Scan for the cell matching the given text and deliver its (X, Y) coordinate at center. 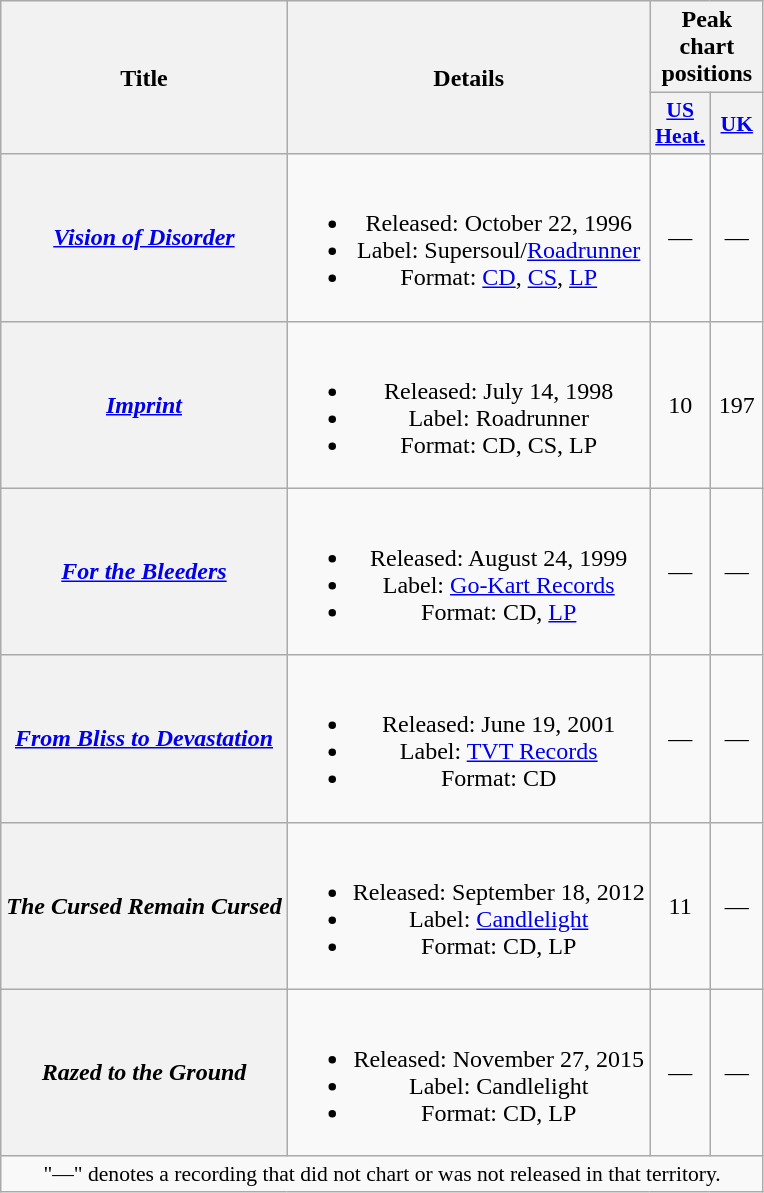
Released: October 22, 1996Label: Supersoul/RoadrunnerFormat: CD, CS, LP (468, 238)
Peak chart positions (706, 47)
Details (468, 78)
From Bliss to Devastation (144, 738)
Imprint (144, 404)
Released: August 24, 1999Label: Go-Kart RecordsFormat: CD, LP (468, 572)
Released: July 14, 1998Label: RoadrunnerFormat: CD, CS, LP (468, 404)
Released: November 27, 2015Label: CandlelightFormat: CD, LP (468, 1072)
197 (736, 404)
Vision of Disorder (144, 238)
Title (144, 78)
Released: June 19, 2001Label: TVT RecordsFormat: CD (468, 738)
For the Bleeders (144, 572)
"—" denotes a recording that did not chart or was not released in that territory. (382, 1174)
10 (680, 404)
The Cursed Remain Cursed (144, 906)
11 (680, 906)
Razed to the Ground (144, 1072)
USHeat. (680, 124)
UK (736, 124)
Released: September 18, 2012Label: CandlelightFormat: CD, LP (468, 906)
